Detect which cell encompasses the target text, then output its (x, y) center coordinate. 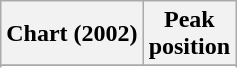
Chart (2002) (72, 34)
Peak position (189, 34)
